Output the [X, Y] coordinate of the center of the cell containing the given text.  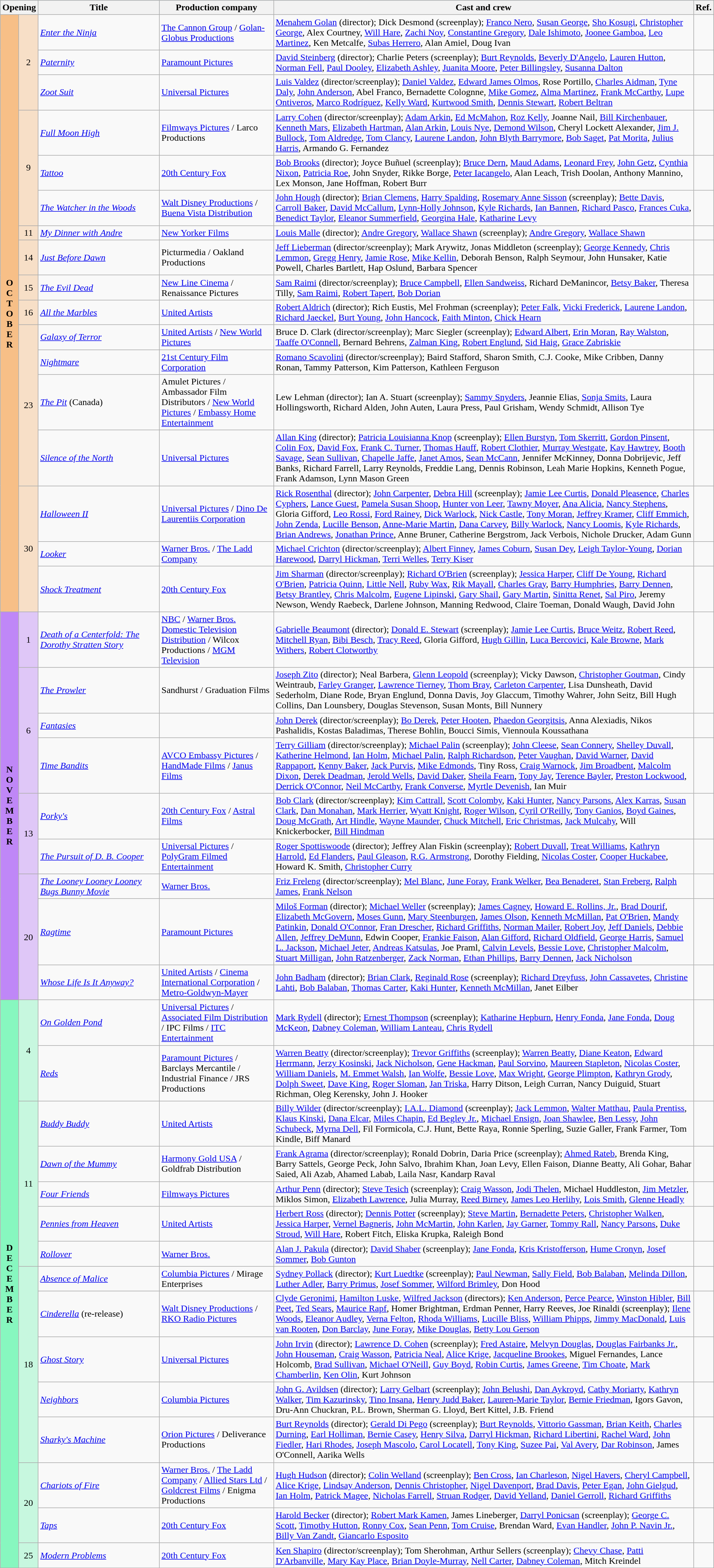
2 [28, 63]
Cinderella (re-release) [99, 1314]
Universal Pictures / PolyGram Filmed Entertainment [217, 856]
The Watcher in the Woods [99, 208]
Porky's [99, 816]
Columbia Pictures / Mirage Enterprises [217, 1279]
On Golden Pond [99, 1022]
25 [28, 1555]
Chariots of Fire [99, 1485]
NBC / Warner Bros. Domestic Television Distribution / Wilcox Productions / MGM Television [217, 640]
Full Moon High [99, 133]
Zoot Suit [99, 92]
Universal Pictures / Dino De Laurentiis Corporation [217, 514]
13 [28, 834]
Orion Pictures / Deliverance Productions [217, 1439]
Tattoo [99, 173]
Halloween II [99, 514]
Dawn of the Mummy [99, 1164]
Walt Disney Productions / Buena Vista Distribution [217, 208]
New Line Cinema / Renaissance Pictures [217, 288]
Harmony Gold USA / Goldfrab Distribution [217, 1164]
All the Marbles [99, 312]
Alan J. Pakula (director); David Shaber (screenplay); Jane Fonda, Kris Kristofferson, Hume Cronyn, Josef Sommer, Bob Gunton [484, 1254]
The Evil Dead [99, 288]
Universal Pictures / Associated Film Distribution / IPC Films / ITC Entertainment [217, 1022]
Four Friends [99, 1194]
Filmways Pictures [217, 1194]
Columbia Pictures [217, 1399]
Taps [99, 1525]
Just Before Dawn [99, 257]
15 [28, 288]
Silence of the North [99, 458]
Fantasies [99, 725]
Picturmedia / Oakland Productions [217, 257]
The Looney Looney Looney Bugs Bunny Movie [99, 886]
30 [28, 549]
Warner Bros. / The Ladd Company [217, 554]
Death of a Centerfold: The Dorothy Stratten Story [99, 640]
Buddy Buddy [99, 1124]
Absence of Malice [99, 1279]
4 [28, 1050]
Sharky's Machine [99, 1439]
Filmways Pictures / Larco Productions [217, 133]
DECEMBER [10, 1284]
United Artists / New World Pictures [217, 337]
Amulet Pictures / Ambassador Film Distributors / New World Pictures / Embassy Home Entertainment [217, 402]
Neighbors [99, 1399]
Galaxy of Terror [99, 337]
20th Century Fox / Astral Films [217, 816]
Ghost Story [99, 1359]
Whose Life Is It Anyway? [99, 982]
14 [28, 257]
6 [28, 730]
Paternity [99, 63]
The Prowler [99, 690]
Pennies from Heaven [99, 1224]
The Cannon Group / Golan-Globus Productions [217, 32]
Time Bandits [99, 766]
Title [99, 8]
Enter the Ninja [99, 32]
Walt Disney Productions / RKO Radio Pictures [217, 1314]
9 [28, 168]
Reds [99, 1073]
18 [28, 1364]
NOVEMBER [10, 806]
Sandhurst / Graduation Films [217, 690]
Opening [19, 8]
Modern Problems [99, 1555]
Production company [217, 8]
OCTOBER [10, 314]
Ref. [703, 8]
23 [28, 405]
1 [28, 640]
Nightmare [99, 362]
My Dinner with Andre [99, 233]
Shock Treatment [99, 589]
New Yorker Films [217, 233]
The Pursuit of D. B. Cooper [99, 856]
Looker [99, 554]
AVCO Embassy Pictures / HandMade Films / Janus Films [217, 766]
Cast and crew [484, 8]
United Artists / Cinema International Corporation / Metro-Goldwyn-Mayer [217, 982]
16 [28, 312]
Warner Bros. / The Ladd Company / Allied Stars Ltd / Goldcrest Films / Enigma Productions [217, 1485]
Friz Freleng (director/screenplay); Mel Blanc, June Foray, Frank Welker, Bea Benaderet, Stan Freberg, Ralph James, Frank Nelson [484, 886]
Louis Malle (director); Andre Gregory, Wallace Shawn (screenplay); Andre Gregory, Wallace Shawn [484, 233]
21st Century Film Corporation [217, 362]
The Pit (Canada) [99, 402]
Rollover [99, 1254]
Paramount Pictures / Barclays Mercantile / Industrial Finance / JRS Productions [217, 1073]
Ragtime [99, 931]
